Capture the cell that displays the provided text and extract its [x, y] central coordinate. 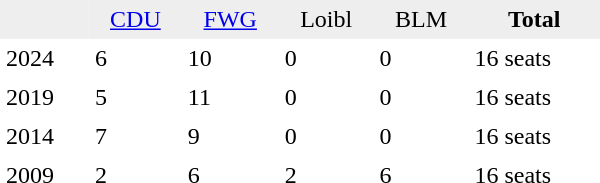
9 [230, 136]
FWG [230, 20]
CDU [136, 20]
2014 [44, 136]
5 [136, 98]
Total [534, 20]
2019 [44, 98]
11 [230, 98]
10 [230, 58]
7 [136, 136]
2024 [44, 58]
6 [136, 58]
Loibl [326, 20]
BLM [422, 20]
